Locate the cell with the specified text and output its (x, y) center coordinate. 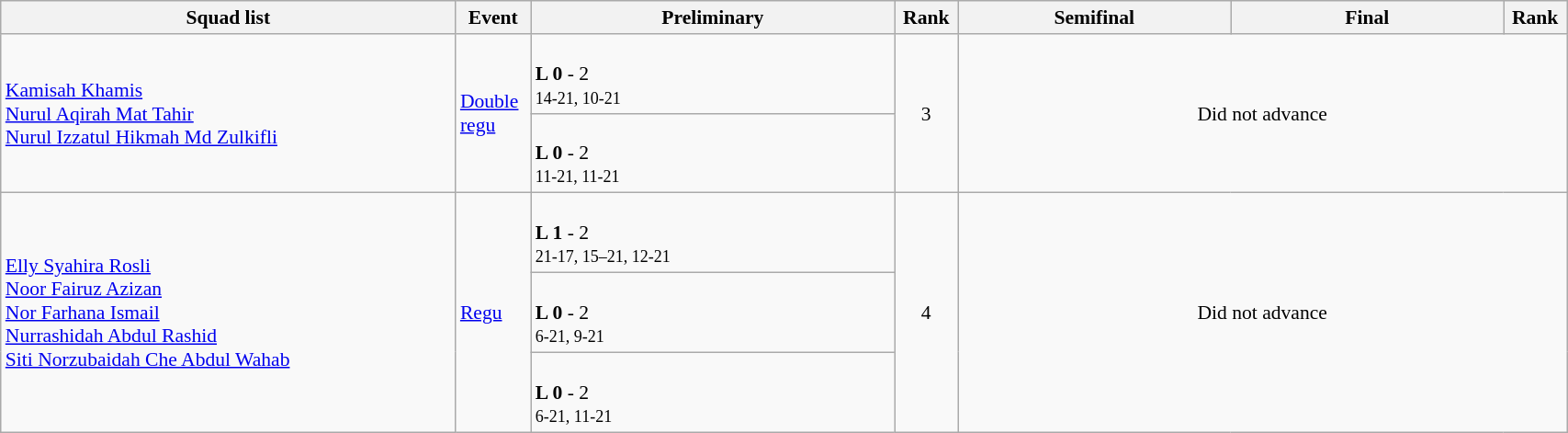
L 0 - 211-21, 11-21 (713, 153)
Kamisah KhamisNurul Aqirah Mat TahirNurul Izzatul Hikmah Md Zulkifli (228, 114)
Semifinal (1095, 17)
Double regu (493, 114)
L 0 - 26-21, 11-21 (713, 392)
4 (926, 313)
L 1 - 221-17, 15–21, 12-21 (713, 234)
L 0 - 214-21, 10-21 (713, 74)
Squad list (228, 17)
Final (1367, 17)
Event (493, 17)
L 0 - 26-21, 9-21 (713, 313)
Preliminary (713, 17)
3 (926, 114)
Regu (493, 313)
Elly Syahira RosliNoor Fairuz AzizanNor Farhana IsmailNurrashidah Abdul RashidSiti Norzubaidah Che Abdul Wahab (228, 313)
